For the text-containing cell, return its midpoint in [X, Y] coordinate format. 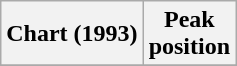
Chart (1993) [72, 34]
Peakposition [189, 34]
